Find where the given text appears and provide that cell's center as (x, y) coordinate. 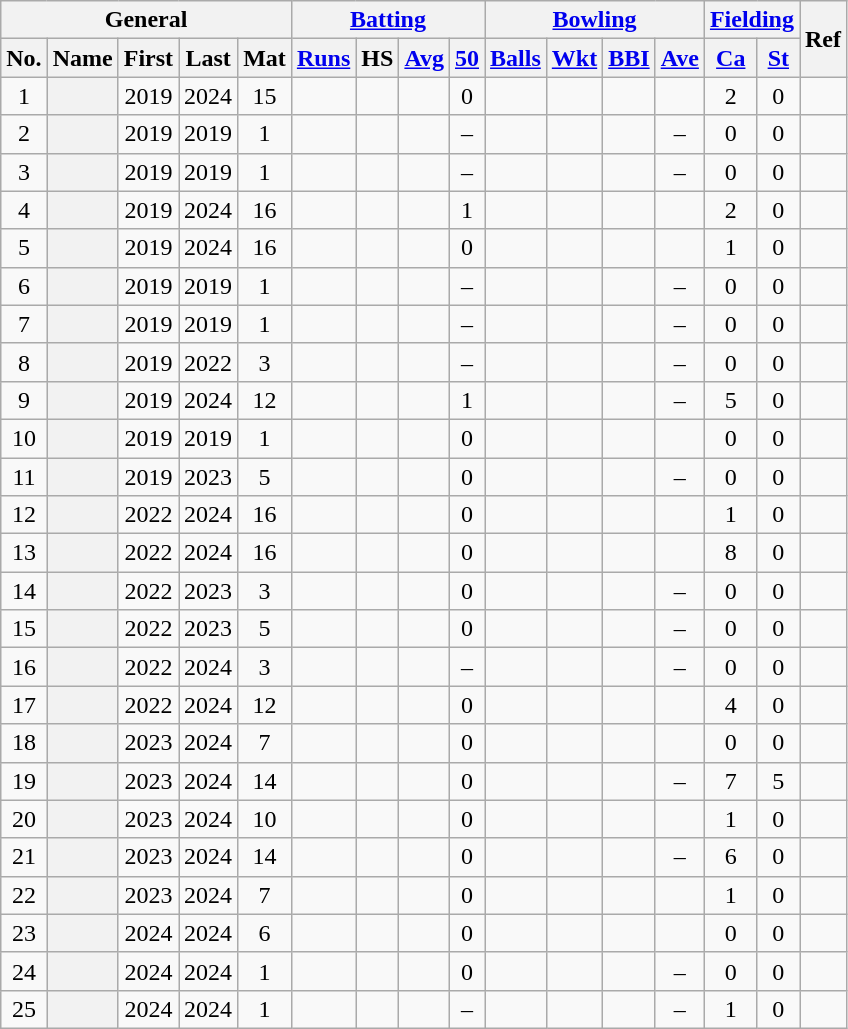
BBI (629, 58)
General (146, 20)
No. (24, 58)
22 (24, 895)
18 (24, 743)
Runs (323, 58)
23 (24, 933)
First (148, 58)
Ca (730, 58)
Balls (516, 58)
50 (466, 58)
17 (24, 705)
HS (378, 58)
Wkt (574, 58)
11 (24, 477)
19 (24, 781)
Batting (388, 20)
Name (82, 58)
Ave (680, 58)
20 (24, 819)
St (778, 58)
21 (24, 857)
13 (24, 553)
9 (24, 400)
Ref (824, 39)
25 (24, 1009)
Mat (265, 58)
Last (208, 58)
24 (24, 971)
Bowling (595, 20)
Fielding (752, 20)
Avg (424, 58)
